For the text-containing cell, return its midpoint in [X, Y] coordinate format. 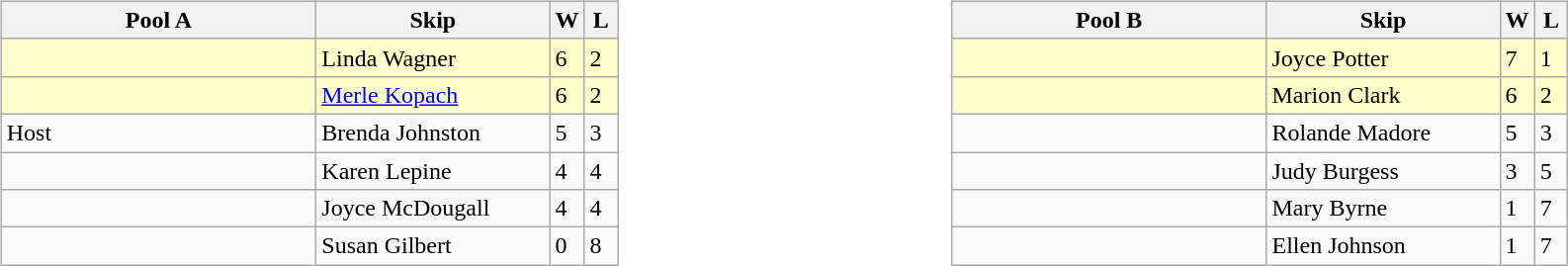
0 [567, 246]
Judy Burgess [1383, 171]
Mary Byrne [1383, 209]
Brenda Johnston [433, 133]
8 [601, 246]
Pool A [158, 20]
Rolande Madore [1383, 133]
Merle Kopach [433, 95]
Marion Clark [1383, 95]
Host [158, 133]
Pool B [1109, 20]
Susan Gilbert [433, 246]
Ellen Johnson [1383, 246]
Karen Lepine [433, 171]
Joyce Potter [1383, 57]
Linda Wagner [433, 57]
Joyce McDougall [433, 209]
